Find where the given text appears and provide that cell's center as (x, y) coordinate. 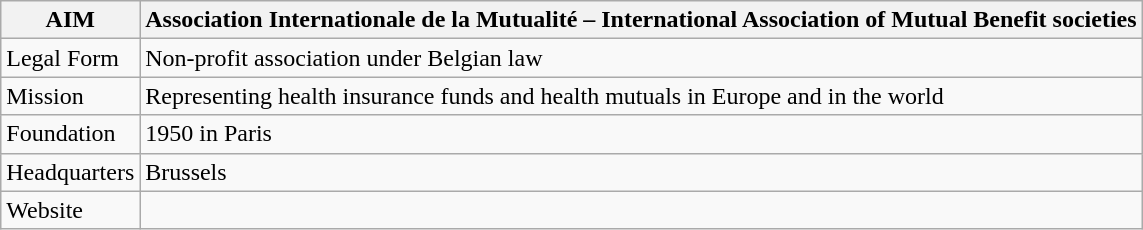
Non-profit association under Belgian law (641, 58)
Brussels (641, 172)
Website (70, 210)
Headquarters (70, 172)
AIM (70, 20)
Representing health insurance funds and health mutuals in Europe and in the world (641, 96)
1950 in Paris (641, 134)
Legal Form (70, 58)
Mission (70, 96)
Association Internationale de la Mutualité – International Association of Mutual Benefit societies (641, 20)
Foundation (70, 134)
